Capture the cell that displays the provided text and extract its (X, Y) central coordinate. 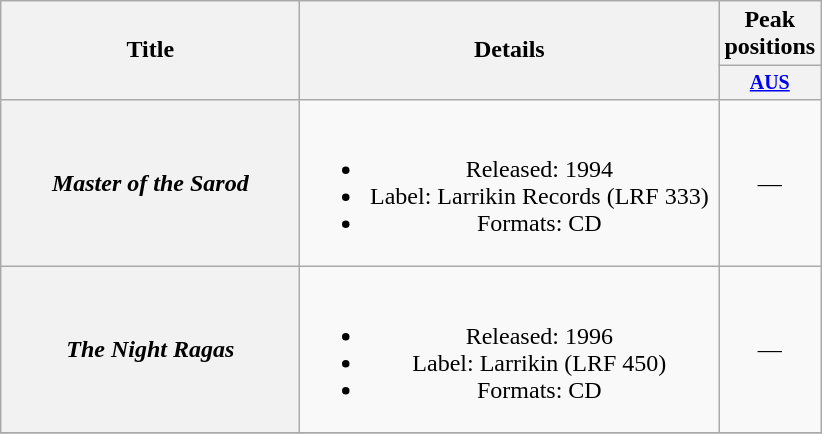
Master of the Sarod (150, 182)
The Night Ragas (150, 350)
Peak positions (770, 34)
Released: 1996Label: Larrikin (LRF 450)Formats: CD (510, 350)
Released: 1994Label: Larrikin Records (LRF 333)Formats: CD (510, 182)
Title (150, 50)
Details (510, 50)
AUS (770, 82)
